Extract the (X, Y) coordinate from the center of the cell holding the provided text.  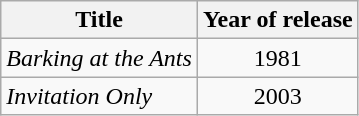
1981 (278, 58)
Invitation Only (100, 96)
Barking at the Ants (100, 58)
2003 (278, 96)
Title (100, 20)
Year of release (278, 20)
